Output the [X, Y] coordinate of the center of the cell containing the given text.  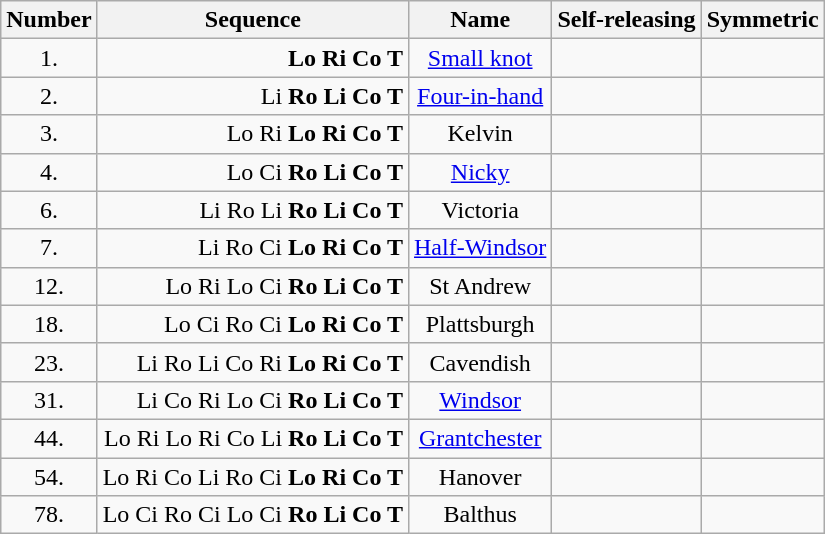
Li Ro Li Co T [252, 96]
Li Ro Ci Lo Ri Co T [252, 248]
Small knot [480, 58]
Grantchester [480, 438]
Lo Ci Ro Ci Lo Ri Co T [252, 324]
Li Ro Li Co Ri Lo Ri Co T [252, 362]
31. [49, 400]
18. [49, 324]
12. [49, 286]
4. [49, 172]
Balthus [480, 515]
Windsor [480, 400]
Lo Ri Co Li Ro Ci Lo Ri Co T [252, 477]
Name [480, 20]
Li Co Ri Lo Ci Ro Li Co T [252, 400]
Plattsburgh [480, 324]
Sequence [252, 20]
Symmetric [762, 20]
St Andrew [480, 286]
Hanover [480, 477]
54. [49, 477]
44. [49, 438]
23. [49, 362]
Half-Windsor [480, 248]
Li Ro Li Ro Li Co T [252, 210]
Nicky [480, 172]
Lo Ci Ro Li Co T [252, 172]
Lo Ri Lo Ri Co T [252, 134]
Four-in-hand [480, 96]
7. [49, 248]
Lo Ri Lo Ri Co Li Ro Li Co T [252, 438]
1. [49, 58]
Self-releasing [626, 20]
78. [49, 515]
Victoria [480, 210]
6. [49, 210]
Cavendish [480, 362]
Lo Ri Lo Ci Ro Li Co T [252, 286]
2. [49, 96]
Kelvin [480, 134]
Lo Ci Ro Ci Lo Ci Ro Li Co T [252, 515]
Number [49, 20]
Lo Ri Co T [252, 58]
3. [49, 134]
